Detect which cell encompasses the target text, then output its (x, y) center coordinate. 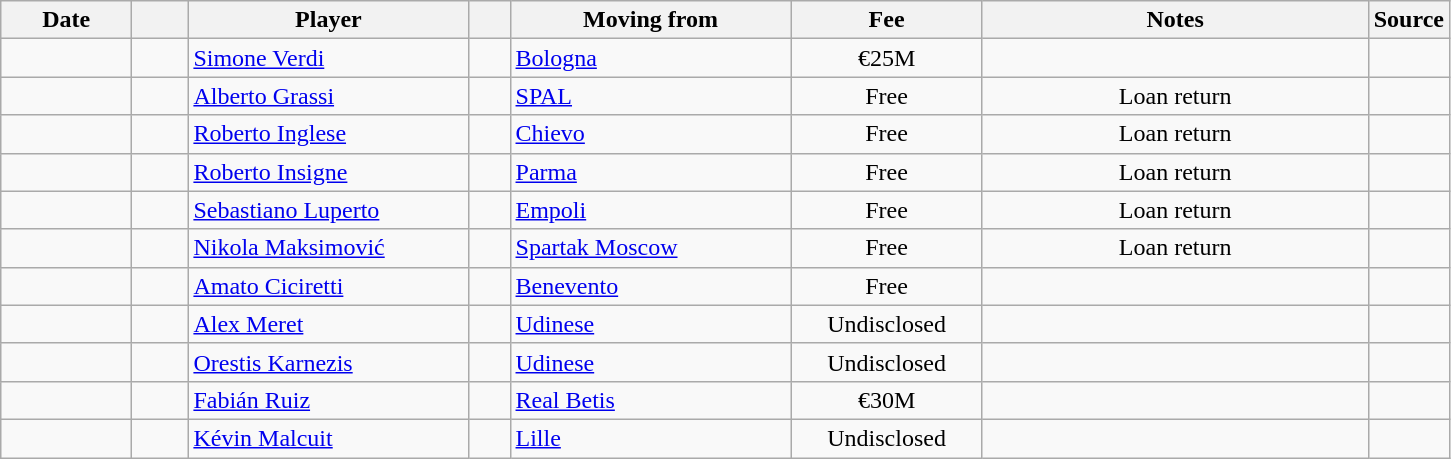
Roberto Inglese (328, 134)
Lille (650, 438)
Alberto Grassi (328, 96)
Notes (1175, 20)
Benevento (650, 286)
Real Betis (650, 400)
Simone Verdi (328, 58)
Player (328, 20)
Roberto Insigne (328, 172)
SPAL (650, 96)
Sebastiano Luperto (328, 210)
Empoli (650, 210)
Amato Ciciretti (328, 286)
Orestis Karnezis (328, 362)
Bologna (650, 58)
Chievo (650, 134)
Fabián Ruiz (328, 400)
Date (66, 20)
Alex Meret (328, 324)
Moving from (650, 20)
Parma (650, 172)
Kévin Malcuit (328, 438)
Fee (886, 20)
Source (1408, 20)
Nikola Maksimović (328, 248)
€30M (886, 400)
Spartak Moscow (650, 248)
€25M (886, 58)
